Determine the [X, Y] coordinate at the center of the cell enclosing the given text.  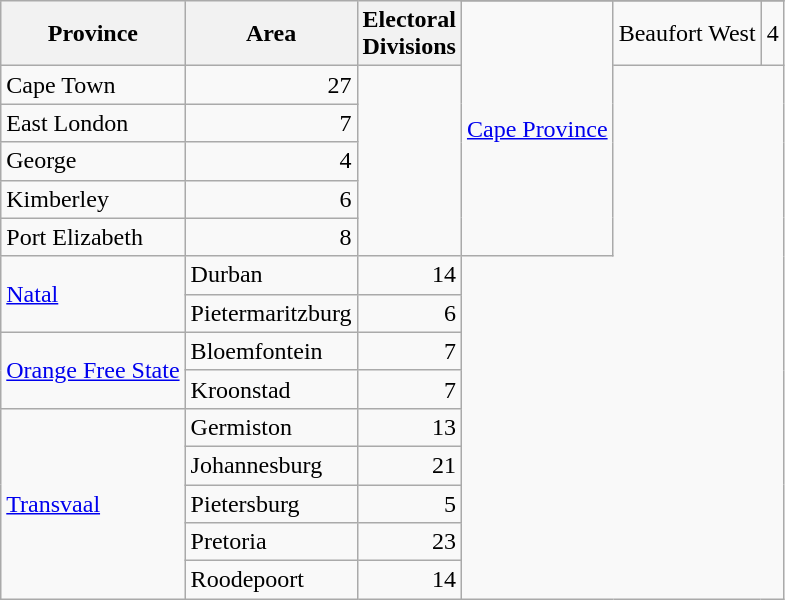
Transvaal [93, 503]
ElectoralDivisions [409, 34]
Port Elizabeth [93, 237]
Cape Town [93, 85]
Bloemfontein [271, 351]
Pietermaritzburg [271, 313]
13 [409, 427]
Johannesburg [271, 465]
Natal [93, 294]
East London [93, 123]
Beaufort West [687, 34]
Area [271, 34]
23 [409, 542]
5 [409, 503]
27 [271, 85]
George [93, 161]
Cape Province [537, 128]
Germiston [271, 427]
Kimberley [93, 199]
Pretoria [271, 542]
Province [93, 34]
Roodepoort [271, 580]
Pietersburg [271, 503]
Durban [271, 275]
Orange Free State [93, 370]
Kroonstad [271, 389]
21 [409, 465]
8 [271, 237]
